Pinpoint the cell where the given text exists, returning its [x, y] midpoint coordinate. 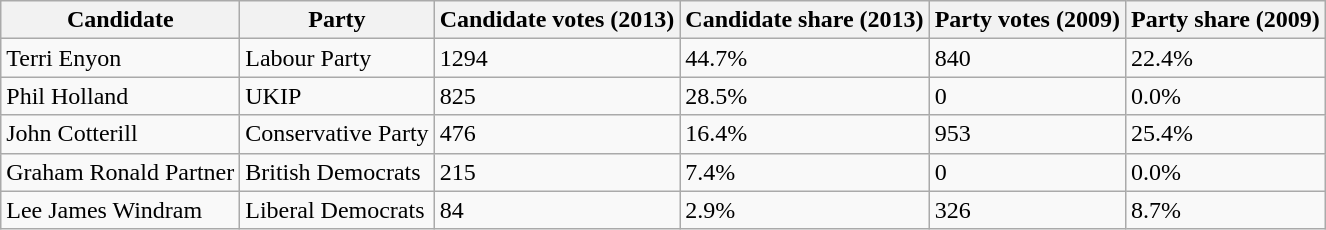
Party votes (2009) [1027, 20]
Phil Holland [120, 96]
Party [337, 20]
8.7% [1225, 210]
22.4% [1225, 58]
326 [1027, 210]
Conservative Party [337, 134]
Labour Party [337, 58]
25.4% [1225, 134]
Candidate [120, 20]
476 [557, 134]
Candidate share (2013) [804, 20]
2.9% [804, 210]
825 [557, 96]
Lee James Windram [120, 210]
Liberal Democrats [337, 210]
44.7% [804, 58]
1294 [557, 58]
7.4% [804, 172]
28.5% [804, 96]
Party share (2009) [1225, 20]
Graham Ronald Partner [120, 172]
British Democrats [337, 172]
215 [557, 172]
840 [1027, 58]
16.4% [804, 134]
UKIP [337, 96]
953 [1027, 134]
84 [557, 210]
Terri Enyon [120, 58]
John Cotterill [120, 134]
Candidate votes (2013) [557, 20]
